Identify which cell holds the provided text, then report its (X, Y) central coordinate. 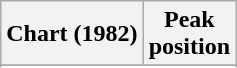
Peakposition (189, 34)
Chart (1982) (72, 34)
